Locate the cell with the specified text and output its (X, Y) center coordinate. 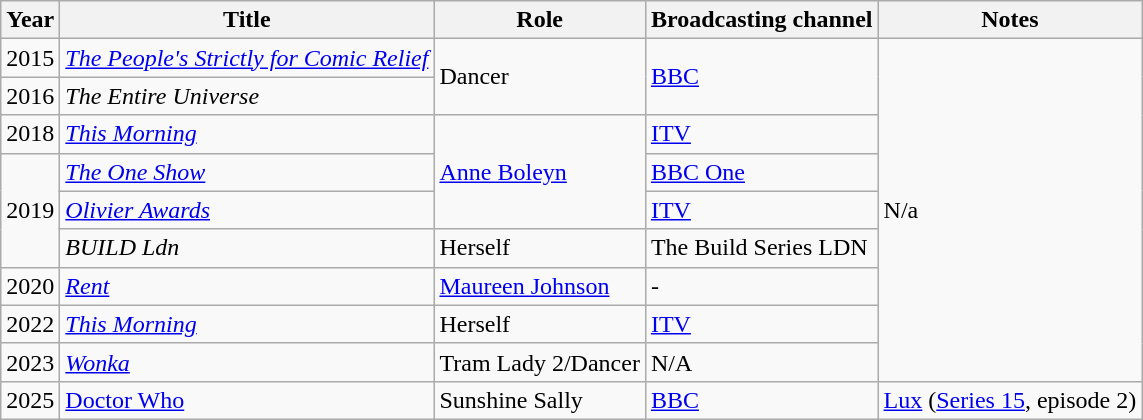
The Build Series LDN (762, 248)
Anne Boleyn (540, 172)
Maureen Johnson (540, 286)
BBC One (762, 172)
N/A (762, 362)
2023 (30, 362)
Rent (247, 286)
Title (247, 20)
2016 (30, 96)
2015 (30, 58)
2020 (30, 286)
Role (540, 20)
N/a (1010, 210)
Broadcasting channel (762, 20)
Tram Lady 2/Dancer (540, 362)
2018 (30, 134)
Sunshine Sally (540, 400)
The Entire Universe (247, 96)
- (762, 286)
2022 (30, 324)
Notes (1010, 20)
BUILD Ldn (247, 248)
2019 (30, 210)
Olivier Awards (247, 210)
The People's Strictly for Comic Relief (247, 58)
Year (30, 20)
Lux (Series 15, episode 2) (1010, 400)
2025 (30, 400)
Doctor Who (247, 400)
Dancer (540, 77)
Wonka (247, 362)
The One Show (247, 172)
